Provide the (x, y) coordinate of the cell's center where the given text is located.  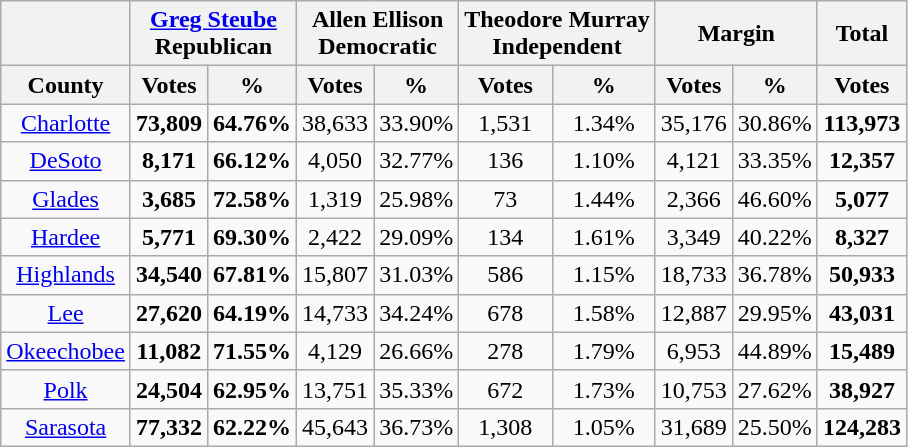
29.09% (416, 237)
1.79% (604, 351)
Allen EllisonDemocratic (378, 34)
10,753 (694, 389)
1.44% (604, 199)
73 (506, 199)
1.73% (604, 389)
38,927 (862, 389)
62.22% (252, 427)
Highlands (66, 275)
35.33% (416, 389)
24,504 (168, 389)
38,633 (336, 123)
15,489 (862, 351)
46.60% (774, 199)
27,620 (168, 313)
25.98% (416, 199)
12,887 (694, 313)
31.03% (416, 275)
30.86% (774, 123)
8,327 (862, 237)
5,077 (862, 199)
8,171 (168, 161)
77,332 (168, 427)
64.76% (252, 123)
1.05% (604, 427)
33.35% (774, 161)
72.58% (252, 199)
25.50% (774, 427)
Margin (736, 34)
County (66, 85)
67.81% (252, 275)
4,121 (694, 161)
1.10% (604, 161)
4,129 (336, 351)
12,357 (862, 161)
6,953 (694, 351)
40.22% (774, 237)
Glades (66, 199)
13,751 (336, 389)
18,733 (694, 275)
1,531 (506, 123)
36.78% (774, 275)
1,308 (506, 427)
2,366 (694, 199)
35,176 (694, 123)
31,689 (694, 427)
Total (862, 34)
1.61% (604, 237)
26.66% (416, 351)
DeSoto (66, 161)
113,973 (862, 123)
134 (506, 237)
33.90% (416, 123)
50,933 (862, 275)
29.95% (774, 313)
124,283 (862, 427)
64.19% (252, 313)
14,733 (336, 313)
66.12% (252, 161)
11,082 (168, 351)
678 (506, 313)
32.77% (416, 161)
136 (506, 161)
62.95% (252, 389)
2,422 (336, 237)
3,349 (694, 237)
27.62% (774, 389)
5,771 (168, 237)
73,809 (168, 123)
Charlotte (66, 123)
69.30% (252, 237)
45,643 (336, 427)
Lee (66, 313)
1.34% (604, 123)
1.15% (604, 275)
Sarasota (66, 427)
15,807 (336, 275)
Greg SteubeRepublican (213, 34)
Polk (66, 389)
4,050 (336, 161)
34.24% (416, 313)
Okeechobee (66, 351)
Theodore MurrayIndependent (558, 34)
1,319 (336, 199)
34,540 (168, 275)
Hardee (66, 237)
44.89% (774, 351)
43,031 (862, 313)
672 (506, 389)
1.58% (604, 313)
3,685 (168, 199)
586 (506, 275)
278 (506, 351)
71.55% (252, 351)
36.73% (416, 427)
